Return the (x, y) coordinate for the center point of the cell that contains the specified text.  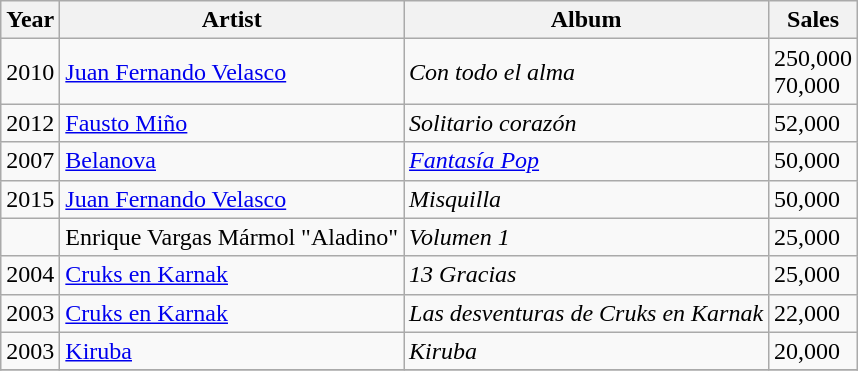
2007 (30, 161)
Volumen 1 (586, 237)
250,00070,000 (814, 72)
13 Gracias (586, 275)
Artist (232, 20)
2015 (30, 199)
2010 (30, 72)
Fausto Miño (232, 123)
2012 (30, 123)
2004 (30, 275)
22,000 (814, 313)
Year (30, 20)
Misquilla (586, 199)
20,000 (814, 351)
Fantasía Pop (586, 161)
Enrique Vargas Mármol "Aladino" (232, 237)
Las desventuras de Cruks en Karnak (586, 313)
Sales (814, 20)
Belanova (232, 161)
Con todo el alma (586, 72)
52,000 (814, 123)
Album (586, 20)
Solitario corazón (586, 123)
